Find where the given text appears and provide that cell's center as (X, Y) coordinate. 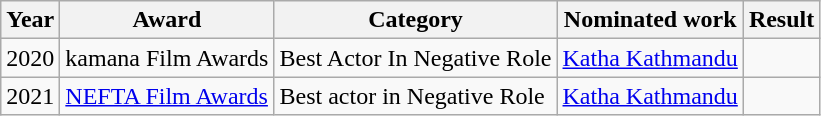
NEFTA Film Awards (167, 96)
Nominated work (650, 20)
Best Actor In Negative Role (416, 58)
2020 (30, 58)
Category (416, 20)
Result (781, 20)
2021 (30, 96)
Year (30, 20)
kamana Film Awards (167, 58)
Best actor in Negative Role (416, 96)
Award (167, 20)
